Determine the (x, y) coordinate at the center of the cell enclosing the given text.  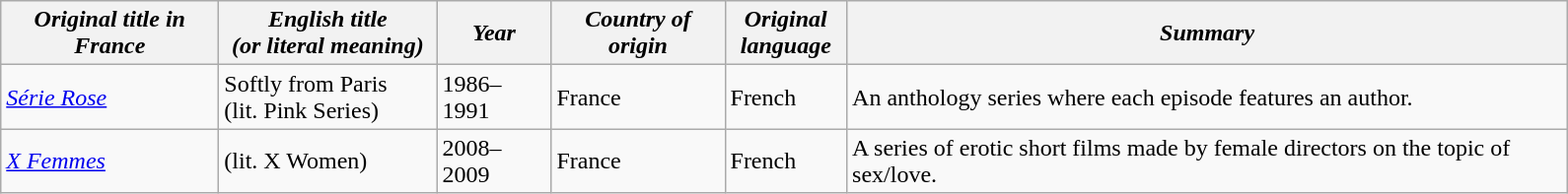
Original language (786, 33)
English title(or literal meaning) (327, 33)
(lit. X Women) (327, 162)
Year (494, 33)
Summary (1207, 33)
An anthology series where each episode features an author. (1207, 97)
Série Rose (110, 97)
Original title in France (110, 33)
A series of erotic short films made by female directors on the topic of sex/love. (1207, 162)
2008–2009 (494, 162)
Country of origin (638, 33)
1986–1991 (494, 97)
Softly from Paris(lit. Pink Series) (327, 97)
X Femmes (110, 162)
